From the cell containing the given text, extract its center point as (x, y) coordinate. 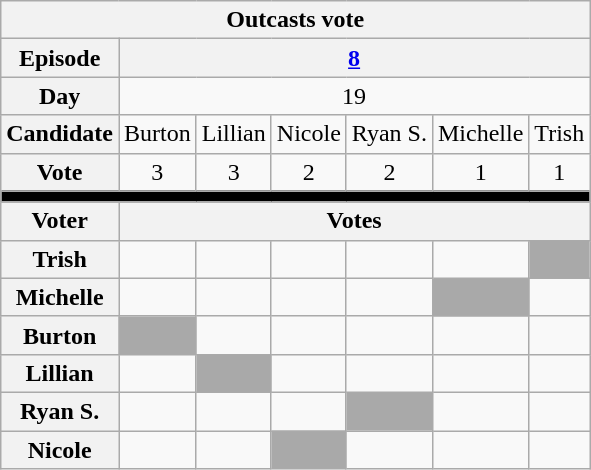
Outcasts vote (296, 20)
Votes (354, 221)
Episode (60, 58)
Day (60, 96)
Vote (60, 172)
Candidate (60, 134)
8 (354, 58)
Voter (60, 221)
19 (354, 96)
